Provide the (x, y) coordinate of the cell's center where the given text is located.  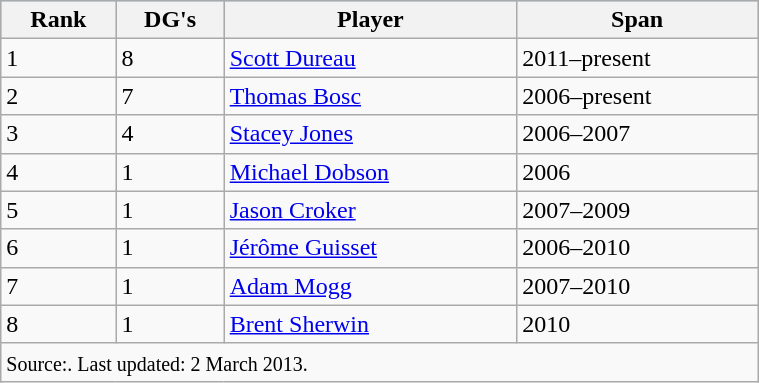
Scott Dureau (370, 58)
2011–present (638, 58)
2006–2007 (638, 134)
2010 (638, 324)
2007–2009 (638, 210)
Stacey Jones (370, 134)
Jason Croker (370, 210)
5 (58, 210)
Player (370, 20)
2006–2010 (638, 248)
6 (58, 248)
DG's (170, 20)
Rank (58, 20)
2006 (638, 172)
Thomas Bosc (370, 96)
2007–2010 (638, 286)
Adam Mogg (370, 286)
Jérôme Guisset (370, 248)
Source:. Last updated: 2 March 2013. (380, 362)
Michael Dobson (370, 172)
2 (58, 96)
3 (58, 134)
Brent Sherwin (370, 324)
Span (638, 20)
2006–present (638, 96)
